Detect which cell encompasses the target text, then output its [X, Y] center coordinate. 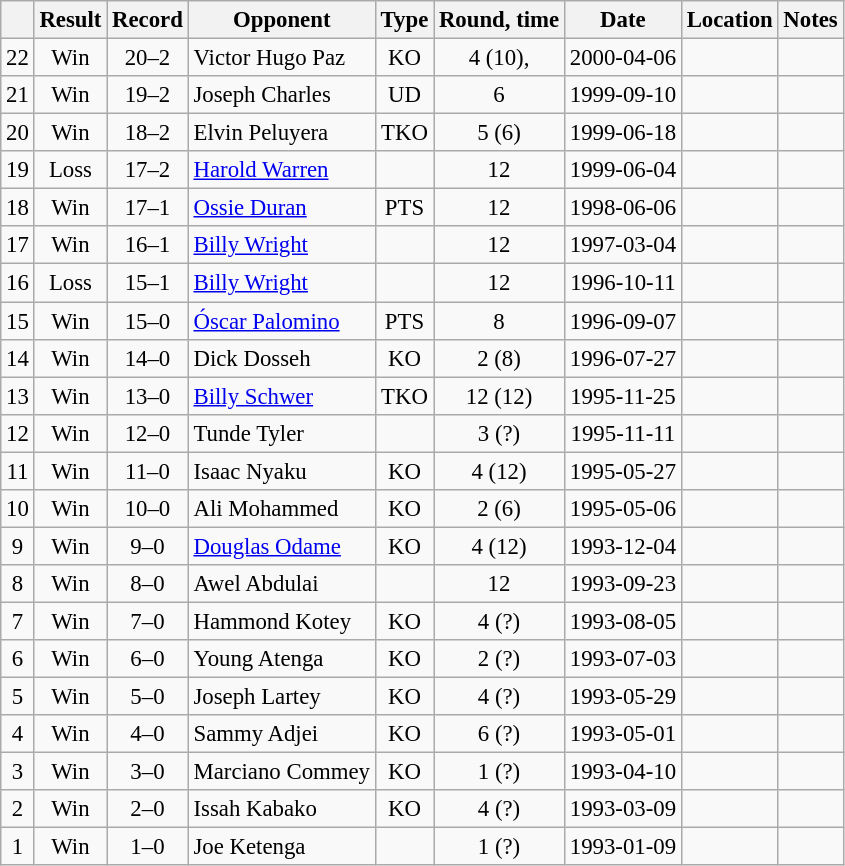
1995-05-06 [622, 509]
4–0 [148, 734]
1993-09-23 [622, 584]
15–1 [148, 283]
21 [18, 95]
15–0 [148, 321]
10 [18, 509]
2000-04-06 [622, 58]
Notes [810, 20]
Dick Dosseh [282, 358]
18 [18, 208]
1 [18, 847]
Result [70, 20]
16–1 [148, 245]
14 [18, 358]
16 [18, 283]
Marciano Commey [282, 772]
7–0 [148, 621]
10–0 [148, 509]
19–2 [148, 95]
1995-11-11 [622, 433]
3 [18, 772]
19 [18, 170]
Douglas Odame [282, 546]
Hammond Kotey [282, 621]
2–0 [148, 809]
Óscar Palomino [282, 321]
1993-07-03 [622, 659]
1995-05-27 [622, 471]
Tunde Tyler [282, 433]
Type [404, 20]
17–2 [148, 170]
1993-01-09 [622, 847]
4 (10), [500, 58]
12–0 [148, 433]
20 [18, 133]
14–0 [148, 358]
7 [18, 621]
5–0 [148, 697]
1996-10-11 [622, 283]
1993-05-01 [622, 734]
Record [148, 20]
Sammy Adjei [282, 734]
6 (?) [500, 734]
Location [730, 20]
UD [404, 95]
4 [18, 734]
1997-03-04 [622, 245]
11–0 [148, 471]
Joe Ketenga [282, 847]
Date [622, 20]
1998-06-06 [622, 208]
15 [18, 321]
Ali Mohammed [282, 509]
1993-12-04 [622, 546]
Victor Hugo Paz [282, 58]
1996-07-27 [622, 358]
Young Atenga [282, 659]
2 [18, 809]
Joseph Lartey [282, 697]
Issah Kabako [282, 809]
1993-04-10 [622, 772]
11 [18, 471]
5 (6) [500, 133]
1999-06-04 [622, 170]
3–0 [148, 772]
1–0 [148, 847]
8–0 [148, 584]
18–2 [148, 133]
12 (12) [500, 396]
2 (6) [500, 509]
1996-09-07 [622, 321]
1993-08-05 [622, 621]
1999-09-10 [622, 95]
2 (8) [500, 358]
1999-06-18 [622, 133]
9–0 [148, 546]
1993-05-29 [622, 697]
9 [18, 546]
Isaac Nyaku [282, 471]
3 (?) [500, 433]
17–1 [148, 208]
2 (?) [500, 659]
20–2 [148, 58]
Round, time [500, 20]
Joseph Charles [282, 95]
22 [18, 58]
Awel Abdulai [282, 584]
1995-11-25 [622, 396]
13 [18, 396]
6–0 [148, 659]
17 [18, 245]
Billy Schwer [282, 396]
Ossie Duran [282, 208]
13–0 [148, 396]
5 [18, 697]
Elvin Peluyera [282, 133]
1993-03-09 [622, 809]
Harold Warren [282, 170]
Opponent [282, 20]
